Search for the cell housing the specified text and yield its (x, y) center coordinate. 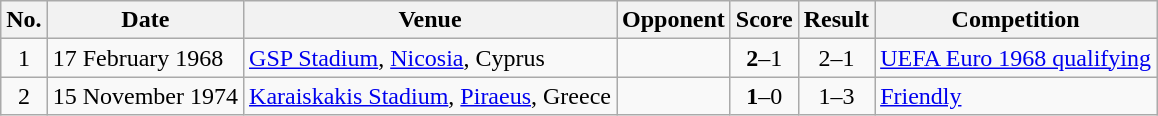
1 (24, 58)
1–3 (836, 96)
GSP Stadium, Nicosia, Cyprus (430, 58)
Result (836, 20)
Score (764, 20)
Karaiskakis Stadium, Piraeus, Greece (430, 96)
UEFA Euro 1968 qualifying (1016, 58)
Date (145, 20)
17 February 1968 (145, 58)
1–0 (764, 96)
No. (24, 20)
Competition (1016, 20)
15 November 1974 (145, 96)
Venue (430, 20)
2 (24, 96)
Friendly (1016, 96)
Opponent (673, 20)
